Search for the cell housing the specified text and yield its [x, y] center coordinate. 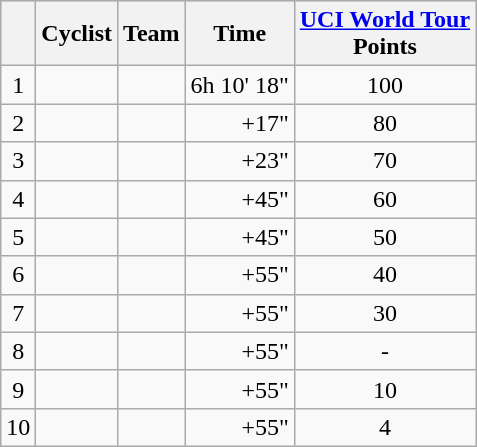
+23" [240, 161]
Team [152, 34]
60 [384, 199]
5 [18, 237]
40 [384, 275]
+17" [240, 123]
UCI World TourPoints [384, 34]
1 [18, 85]
3 [18, 161]
- [384, 351]
80 [384, 123]
8 [18, 351]
30 [384, 313]
7 [18, 313]
50 [384, 237]
6h 10' 18" [240, 85]
100 [384, 85]
2 [18, 123]
6 [18, 275]
70 [384, 161]
Cyclist [77, 34]
9 [18, 389]
Time [240, 34]
